Find where the given text appears and provide that cell's center as (X, Y) coordinate. 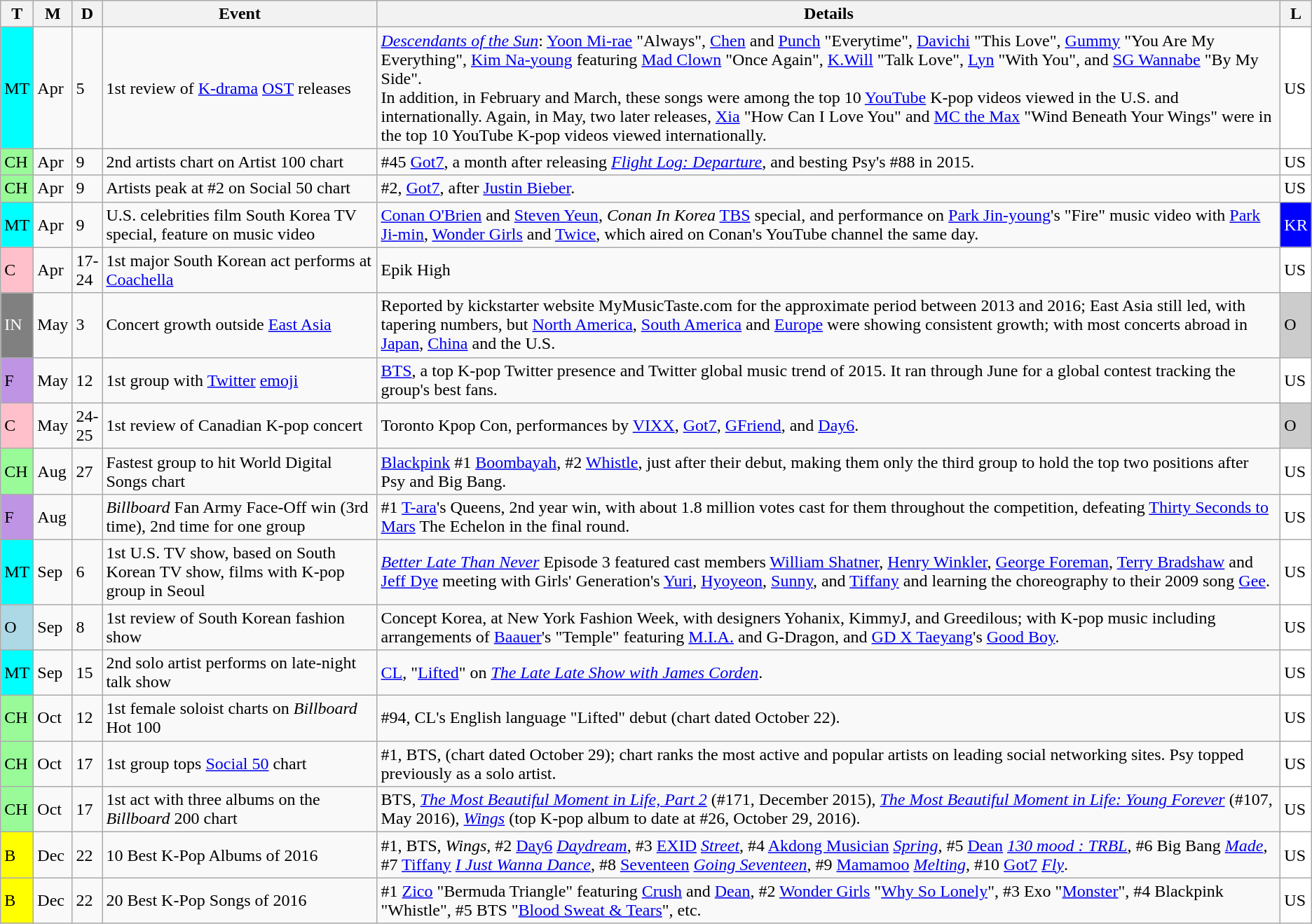
Billboard Fan Army Face-Off win (3rd time), 2nd time for one group (240, 517)
IN (17, 325)
1st female soloist charts on Billboard Hot 100 (240, 719)
1st group tops Social 50 chart (240, 764)
BTS, a top K-pop Twitter presence and Twitter global music trend of 2015. It ran through June for a global contest tracking the group's best fans. (828, 380)
Artists peak at #2 on Social 50 chart (240, 188)
1st act with three albums on the Billboard 200 chart (240, 810)
1st review of Canadian K-pop concert (240, 426)
24-25 (87, 426)
10 Best K-Pop Albums of 2016 (240, 855)
1st U.S. TV show, based on South Korean TV show, films with K-pop group in Seoul (240, 572)
6 (87, 572)
L (1296, 14)
CL, "Lifted" on The Late Late Show with James Corden. (828, 673)
1st major South Korean act performs at Coachella (240, 270)
#2, Got7, after Justin Bieber. (828, 188)
Epik High (828, 270)
Blackpink #1 Boombayah, #2 Whistle, just after their debut, making them only the third group to hold the top two positions after Psy and Big Bang. (828, 471)
1st review of South Korean fashion show (240, 626)
Concert growth outside East Asia (240, 325)
T (17, 14)
Fastest group to hit World Digital Songs chart (240, 471)
#94, CL's English language "Lifted" debut (chart dated October 22). (828, 719)
15 (87, 673)
Event (240, 14)
D (87, 14)
1st group with Twitter emoji (240, 380)
Toronto Kpop Con, performances by VIXX, Got7, GFriend, and Day6. (828, 426)
17-24 (87, 270)
KR (1296, 224)
M (53, 14)
20 Best K-Pop Songs of 2016 (240, 901)
1st review of K-drama OST releases (240, 88)
#45 Got7, a month after releasing Flight Log: Departure, and besting Psy's #88 in 2015. (828, 162)
2nd artists chart on Artist 100 chart (240, 162)
3 (87, 325)
Details (828, 14)
2nd solo artist performs on late-night talk show (240, 673)
5 (87, 88)
U.S. celebrities film South Korea TV special, feature on music video (240, 224)
27 (87, 471)
8 (87, 626)
